Determine the (x, y) coordinate at the center of the cell enclosing the given text.  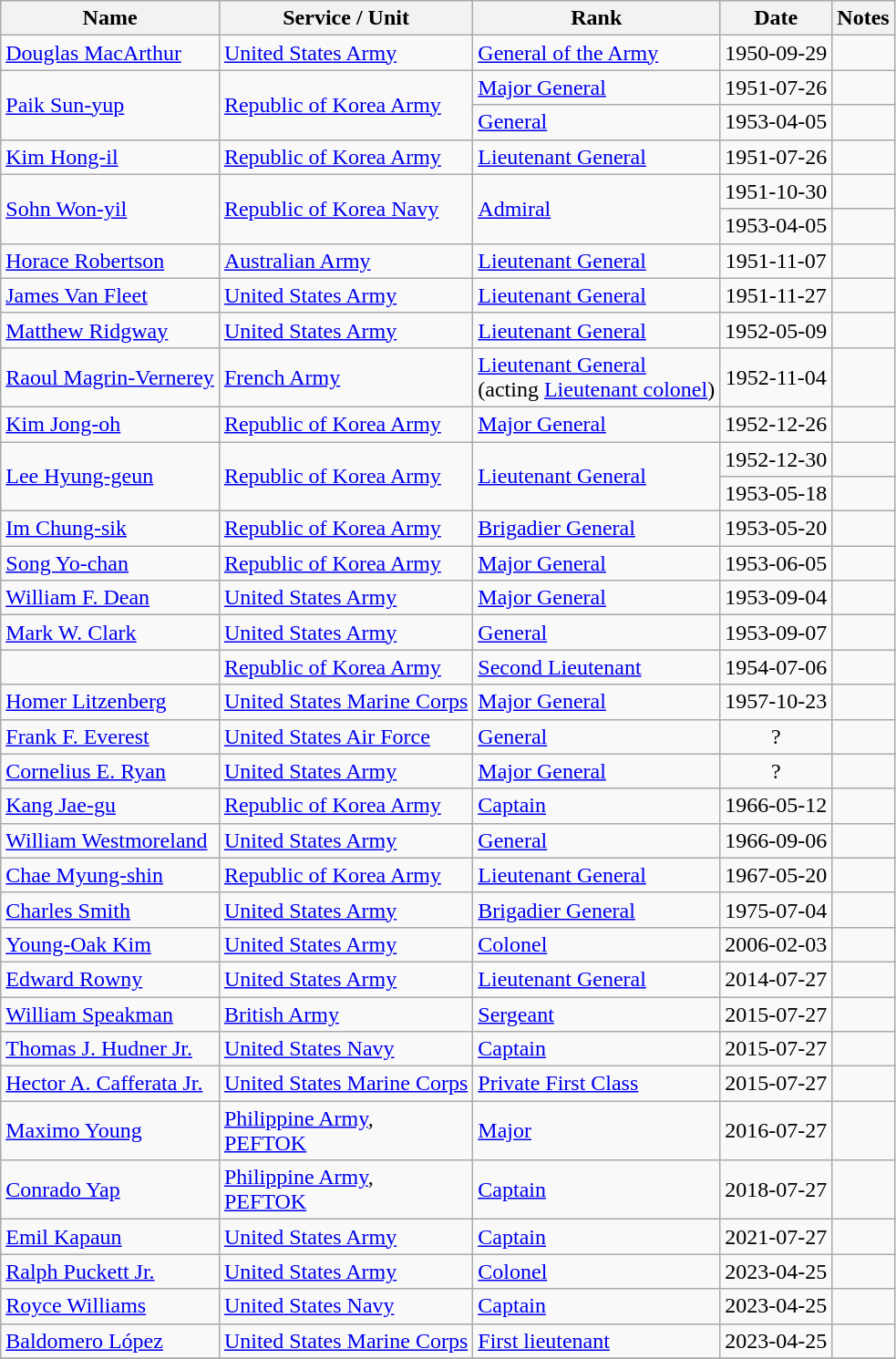
Baldomero López (110, 1341)
Lee Hyung-geun (110, 476)
Admiral (596, 209)
Cornelius E. Ryan (110, 771)
1950-09-29 (777, 53)
Paik Sun-yup (110, 105)
Private First Class (596, 1084)
French Army (345, 377)
Notes (863, 18)
United States Air Force (345, 736)
Rank (596, 18)
Kim Hong-il (110, 157)
2014-07-27 (777, 979)
Second Lieutenant (596, 667)
Thomas J. Hudner Jr. (110, 1049)
1957-10-23 (777, 702)
1967-05-20 (777, 875)
Major (596, 1130)
Hector A. Cafferata Jr. (110, 1084)
1953-09-07 (777, 633)
2016-07-27 (777, 1130)
Sohn Won-yil (110, 209)
Australian Army (345, 261)
1953-05-18 (777, 494)
Im Chung-sik (110, 529)
Lieutenant General(acting Lieutenant colonel) (596, 377)
Royce Williams (110, 1306)
Ralph Puckett Jr. (110, 1271)
Homer Litzenberg (110, 702)
2021-07-27 (777, 1237)
Republic of Korea Navy (345, 209)
2018-07-27 (777, 1190)
Douglas MacArthur (110, 53)
2006-02-03 (777, 944)
Date (777, 18)
James Van Fleet (110, 295)
Edward Rowny (110, 979)
Horace Robertson (110, 261)
1953-09-04 (777, 598)
Mark W. Clark (110, 633)
1954-07-06 (777, 667)
Kang Jae-gu (110, 806)
1951-11-27 (777, 295)
Emil Kapaun (110, 1237)
Conrado Yap (110, 1190)
Raoul Magrin-Vernerey (110, 377)
Chae Myung-shin (110, 875)
Maximo Young (110, 1130)
General of the Army (596, 53)
Young-Oak Kim (110, 944)
1975-07-04 (777, 910)
Frank F. Everest (110, 736)
William Speakman (110, 1014)
William F. Dean (110, 598)
1952-12-30 (777, 458)
1951-10-30 (777, 191)
Service / Unit (345, 18)
Name (110, 18)
1953-05-20 (777, 529)
1953-06-05 (777, 563)
1952-12-26 (777, 424)
William Westmoreland (110, 840)
Sergeant (596, 1014)
1966-05-12 (777, 806)
Kim Jong-oh (110, 424)
1952-05-09 (777, 330)
Song Yo-chan (110, 563)
1951-11-07 (777, 261)
Matthew Ridgway (110, 330)
First lieutenant (596, 1341)
1966-09-06 (777, 840)
Charles Smith (110, 910)
British Army (345, 1014)
1952-11-04 (777, 377)
